Capture the cell that displays the provided text and extract its [x, y] central coordinate. 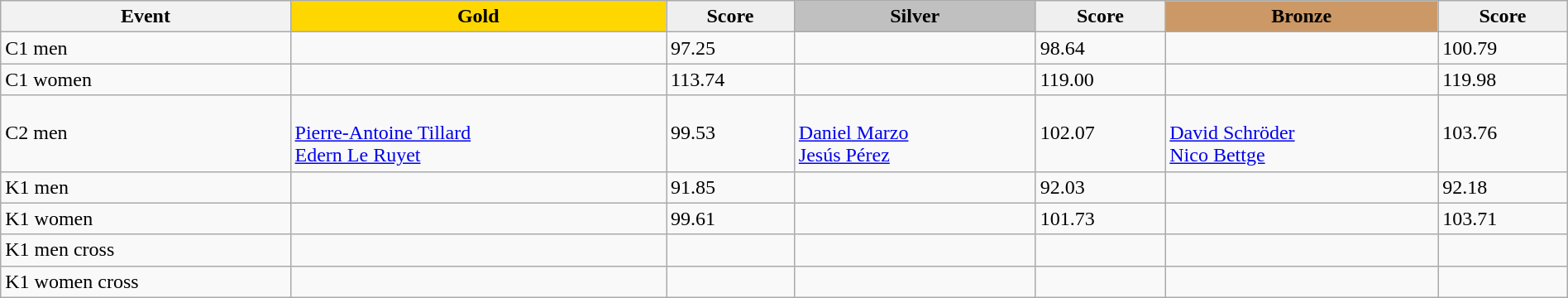
Gold [478, 17]
C2 men [146, 133]
K1 men [146, 187]
Bronze [1302, 17]
K1 men cross [146, 250]
Event [146, 17]
92.18 [1503, 187]
100.79 [1503, 48]
101.73 [1100, 219]
102.07 [1100, 133]
David SchröderNico Bettge [1302, 133]
K1 women [146, 219]
K1 women cross [146, 281]
113.74 [731, 79]
98.64 [1100, 48]
92.03 [1100, 187]
C1 women [146, 79]
119.98 [1503, 79]
119.00 [1100, 79]
103.71 [1503, 219]
Silver [915, 17]
103.76 [1503, 133]
Daniel MarzoJesús Pérez [915, 133]
99.61 [731, 219]
C1 men [146, 48]
Pierre-Antoine TillardEdern Le Ruyet [478, 133]
99.53 [731, 133]
91.85 [731, 187]
97.25 [731, 48]
